From the cell containing the given text, extract its center point as [x, y] coordinate. 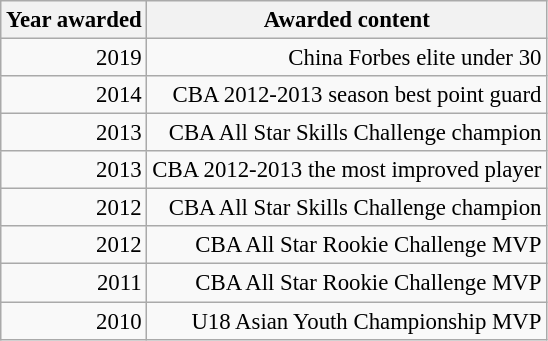
2019 [74, 58]
China Forbes elite under 30 [347, 58]
Awarded content [347, 20]
2014 [74, 95]
CBA 2012-2013 season best point guard [347, 95]
2011 [74, 283]
U18 Asian Youth Championship MVP [347, 321]
Year awarded [74, 20]
2010 [74, 321]
CBA 2012-2013 the most improved player [347, 170]
